Find where the given text appears and provide that cell's center as [X, Y] coordinate. 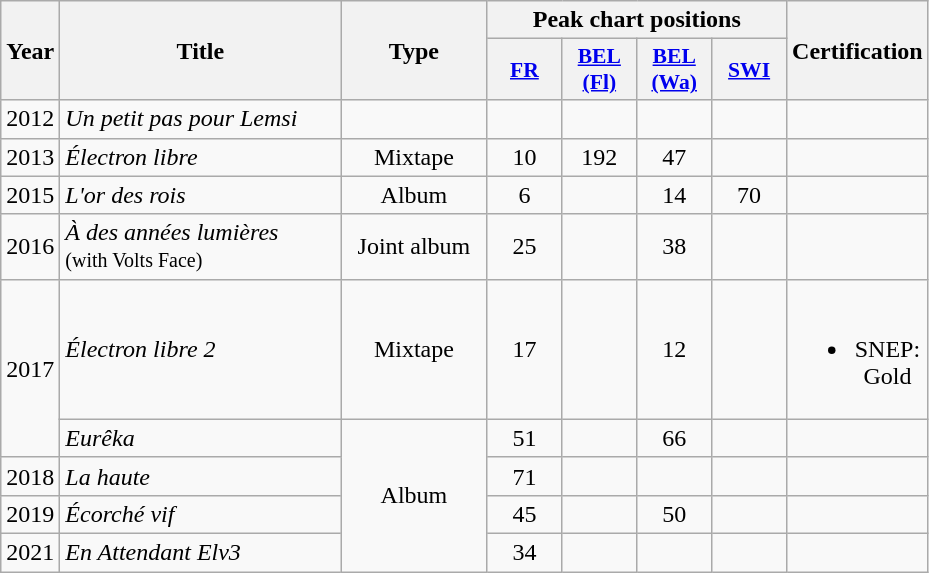
66 [674, 438]
Écorché vif [200, 514]
2021 [30, 552]
À des années lumières(with Volts Face) [200, 246]
2019 [30, 514]
38 [674, 246]
45 [524, 514]
Un petit pas pour Lemsi [200, 119]
6 [524, 195]
Peak chart positions [637, 20]
2016 [30, 246]
Joint album [414, 246]
34 [524, 552]
51 [524, 438]
10 [524, 157]
47 [674, 157]
2012 [30, 119]
2018 [30, 476]
70 [750, 195]
Title [200, 50]
L'or des rois [200, 195]
71 [524, 476]
BEL (Wa) [674, 70]
14 [674, 195]
En Attendant Elv3 [200, 552]
192 [600, 157]
2013 [30, 157]
Year [30, 50]
2017 [30, 368]
Électron libre 2 [200, 349]
BEL (Fl) [600, 70]
50 [674, 514]
17 [524, 349]
2015 [30, 195]
25 [524, 246]
La haute [200, 476]
SNEP: Gold [858, 349]
SWI [750, 70]
Certification [858, 50]
FR [524, 70]
Type [414, 50]
12 [674, 349]
Électron libre [200, 157]
Eurêka [200, 438]
